Extract the (x, y) coordinate from the center of the cell holding the provided text.  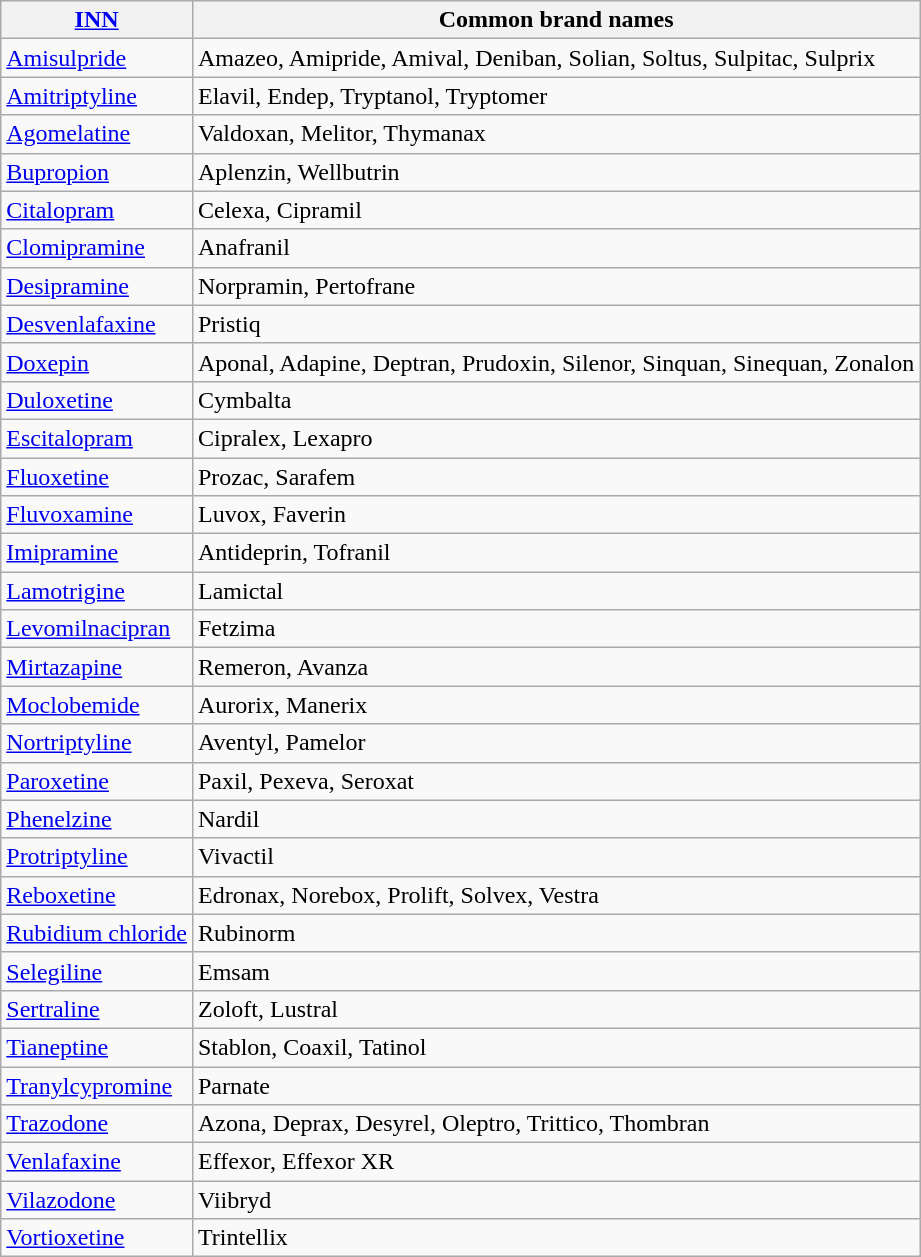
Venlafaxine (97, 1162)
Lamictal (556, 591)
Doxepin (97, 362)
Citalopram (97, 210)
Rubinorm (556, 933)
Trazodone (97, 1124)
Levomilnacipran (97, 629)
Vivactil (556, 857)
Zoloft, Lustral (556, 1009)
Prozac, Sarafem (556, 477)
Paroxetine (97, 781)
Luvox, Faverin (556, 515)
Celexa, Cipramil (556, 210)
Anafranil (556, 248)
Mirtazapine (97, 667)
Desipramine (97, 286)
Clomipramine (97, 248)
Nortriptyline (97, 743)
Edronax, Norebox, Prolift, Solvex, Vestra (556, 895)
Selegiline (97, 971)
Antideprin, Tofranil (556, 553)
Pristiq (556, 324)
Vilazodone (97, 1200)
Reboxetine (97, 895)
Effexor, Effexor XR (556, 1162)
Aventyl, Pamelor (556, 743)
Protriptyline (97, 857)
Lamotrigine (97, 591)
Agomelatine (97, 134)
Norpramin, Pertofrane (556, 286)
Azona, Deprax, Desyrel, Oleptro, Trittico, Thombran (556, 1124)
Fluvoxamine (97, 515)
Nardil (556, 819)
Amitriptyline (97, 96)
Remeron, Avanza (556, 667)
Cipralex, Lexapro (556, 438)
Fetzima (556, 629)
Desvenlafaxine (97, 324)
Sertraline (97, 1009)
Trintellix (556, 1238)
Aplenzin, Wellbutrin (556, 172)
Stablon, Coaxil, Tatinol (556, 1047)
Common brand names (556, 20)
Duloxetine (97, 400)
Cymbalta (556, 400)
Viibryd (556, 1200)
Emsam (556, 971)
Fluoxetine (97, 477)
Tranylcypromine (97, 1085)
Paxil, Pexeva, Seroxat (556, 781)
Amazeo, Amipride, Amival, Deniban, Solian, Soltus, Sulpitac, Sulprix (556, 58)
Escitalopram (97, 438)
Valdoxan, Melitor, Thymanax (556, 134)
Aurorix, Manerix (556, 705)
Vortioxetine (97, 1238)
Bupropion (97, 172)
Phenelzine (97, 819)
Aponal, Adapine, Deptran, Prudoxin, Silenor, Sinquan, Sinequan, Zonalon (556, 362)
INN (97, 20)
Elavil, Endep, Tryptanol, Tryptomer (556, 96)
Rubidium chloride (97, 933)
Amisulpride (97, 58)
Tianeptine (97, 1047)
Moclobemide (97, 705)
Parnate (556, 1085)
Imipramine (97, 553)
